Return the [X, Y] coordinate for the center point of the cell that contains the specified text.  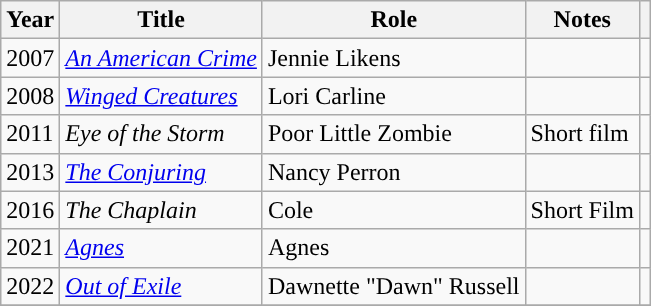
The Conjuring [162, 172]
An American Crime [162, 58]
Winged Creatures [162, 96]
Notes [582, 20]
Out of Exile [162, 286]
Poor Little Zombie [394, 134]
Title [162, 20]
Eye of the Storm [162, 134]
The Chaplain [162, 210]
2016 [30, 210]
Jennie Likens [394, 58]
2011 [30, 134]
Lori Carline [394, 96]
Cole [394, 210]
Year [30, 20]
2007 [30, 58]
Short Film [582, 210]
Role [394, 20]
Dawnette "Dawn" Russell [394, 286]
2022 [30, 286]
2021 [30, 248]
Short film [582, 134]
2013 [30, 172]
2008 [30, 96]
Nancy Perron [394, 172]
